Scan for the cell matching the given text and deliver its (x, y) coordinate at center. 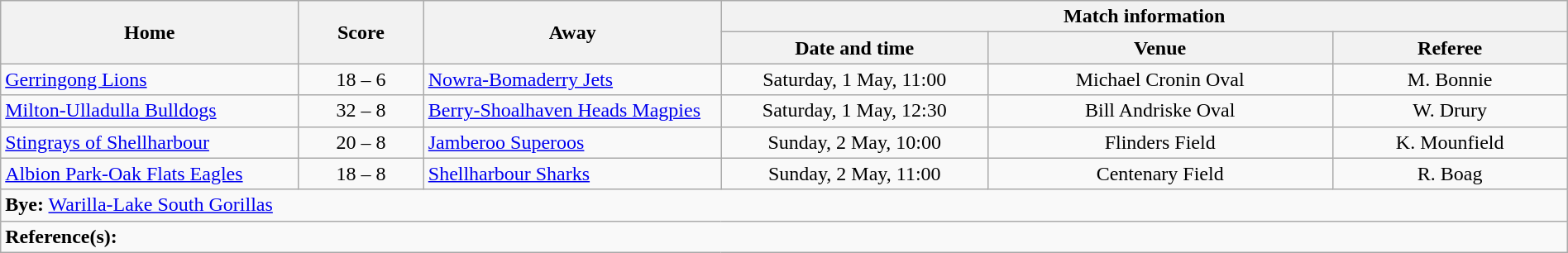
18 – 8 (361, 174)
Flinders Field (1159, 142)
Bill Andriske Oval (1159, 111)
32 – 8 (361, 111)
K. Mounfield (1450, 142)
W. Drury (1450, 111)
Match information (1145, 17)
Jamberoo Superoos (572, 142)
20 – 8 (361, 142)
M. Bonnie (1450, 79)
Milton-Ulladulla Bulldogs (150, 111)
Referee (1450, 48)
Sunday, 2 May, 10:00 (854, 142)
Date and time (854, 48)
18 – 6 (361, 79)
Score (361, 32)
Venue (1159, 48)
Away (572, 32)
Stingrays of Shellharbour (150, 142)
Gerringong Lions (150, 79)
R. Boag (1450, 174)
Michael Cronin Oval (1159, 79)
Home (150, 32)
Albion Park-Oak Flats Eagles (150, 174)
Shellharbour Sharks (572, 174)
Saturday, 1 May, 11:00 (854, 79)
Centenary Field (1159, 174)
Bye: Warilla-Lake South Gorillas (784, 205)
Nowra-Bomaderry Jets (572, 79)
Berry-Shoalhaven Heads Magpies (572, 111)
Saturday, 1 May, 12:30 (854, 111)
Reference(s): (784, 236)
Sunday, 2 May, 11:00 (854, 174)
